Scan for the cell matching the given text and deliver its [x, y] coordinate at center. 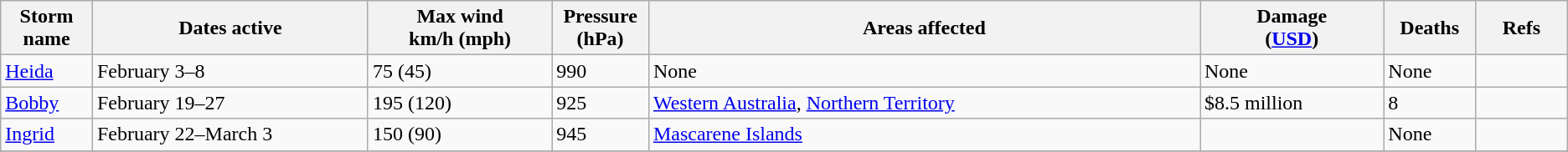
Ingrid [47, 134]
75 (45) [459, 71]
February 3–8 [230, 71]
Deaths [1430, 28]
Heida [47, 71]
8 [1430, 103]
Western Australia, Northern Territory [924, 103]
Areas affected [924, 28]
February 19–27 [230, 103]
Bobby [47, 103]
Refs [1521, 28]
195 (120) [459, 103]
Storm name [47, 28]
Dates active [230, 28]
925 [601, 103]
Mascarene Islands [924, 134]
945 [601, 134]
Max windkm/h (mph) [459, 28]
150 (90) [459, 134]
Pressure(hPa) [601, 28]
$8.5 million [1292, 103]
Damage(USD) [1292, 28]
990 [601, 71]
February 22–March 3 [230, 134]
